From the cell containing the given text, extract its center point as (X, Y) coordinate. 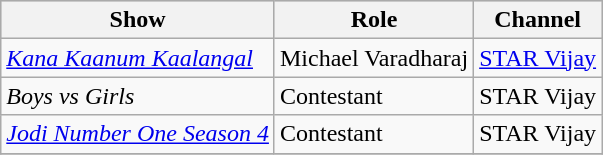
Role (374, 20)
Jodi Number One Season 4 (138, 134)
Show (138, 20)
Boys vs Girls (138, 96)
Michael Varadharaj (374, 58)
Channel (538, 20)
Kana Kaanum Kaalangal (138, 58)
